For the text-containing cell, return its midpoint in [X, Y] coordinate format. 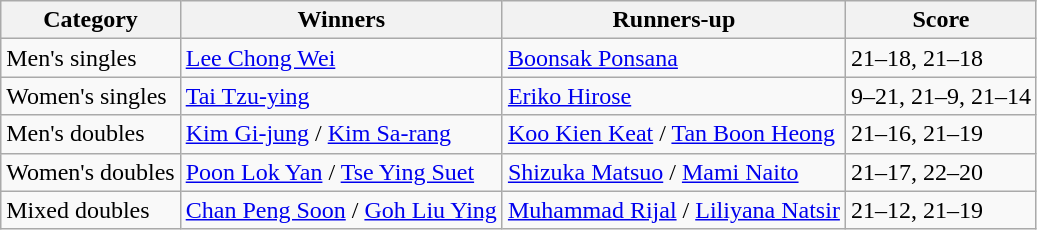
Women's doubles [90, 172]
21–16, 21–19 [940, 134]
21–17, 22–20 [940, 172]
Boonsak Ponsana [674, 58]
Men's doubles [90, 134]
Tai Tzu-ying [341, 96]
Lee Chong Wei [341, 58]
Mixed doubles [90, 210]
9–21, 21–9, 21–14 [940, 96]
Kim Gi-jung / Kim Sa-rang [341, 134]
21–18, 21–18 [940, 58]
Women's singles [90, 96]
Poon Lok Yan / Tse Ying Suet [341, 172]
Score [940, 20]
Muhammad Rijal / Liliyana Natsir [674, 210]
Winners [341, 20]
Men's singles [90, 58]
Koo Kien Keat / Tan Boon Heong [674, 134]
Eriko Hirose [674, 96]
Shizuka Matsuo / Mami Naito [674, 172]
21–12, 21–19 [940, 210]
Category [90, 20]
Chan Peng Soon / Goh Liu Ying [341, 210]
Runners-up [674, 20]
